Search for the cell housing the specified text and yield its (X, Y) center coordinate. 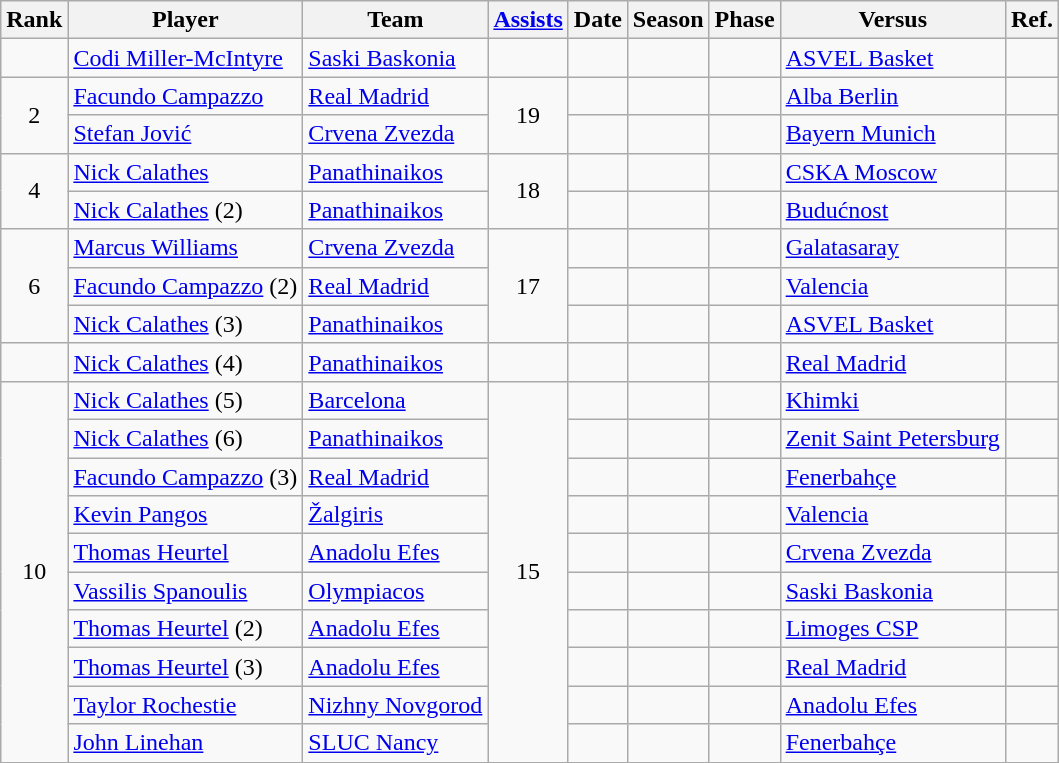
Nick Calathes (4) (186, 362)
Team (396, 20)
Ref. (1032, 20)
Codi Miller-McIntyre (186, 58)
19 (528, 115)
Zenit Saint Petersburg (892, 438)
John Linehan (186, 743)
10 (34, 572)
Nick Calathes (2) (186, 210)
Taylor Rochestie (186, 705)
Limoges CSP (892, 629)
Facundo Campazzo (186, 96)
Nizhny Novgorod (396, 705)
Date (598, 20)
Khimki (892, 400)
Rank (34, 20)
Nick Calathes (6) (186, 438)
Kevin Pangos (186, 515)
CSKA Moscow (892, 172)
Žalgiris (396, 515)
Bayern Munich (892, 134)
Player (186, 20)
Assists (528, 20)
Thomas Heurtel (3) (186, 667)
18 (528, 191)
4 (34, 191)
Versus (892, 20)
Budućnost (892, 210)
6 (34, 286)
Thomas Heurtel (186, 553)
Galatasaray (892, 248)
Alba Berlin (892, 96)
Olympiacos (396, 591)
Nick Calathes (3) (186, 324)
Season (668, 20)
Thomas Heurtel (2) (186, 629)
Facundo Campazzo (2) (186, 286)
Stefan Jović (186, 134)
Vassilis Spanoulis (186, 591)
Nick Calathes (5) (186, 400)
17 (528, 286)
Facundo Campazzo (3) (186, 477)
Barcelona (396, 400)
Marcus Williams (186, 248)
Nick Calathes (186, 172)
15 (528, 572)
SLUC Nancy (396, 743)
Phase (744, 20)
2 (34, 115)
